Pinpoint the cell where the given text exists, returning its [x, y] midpoint coordinate. 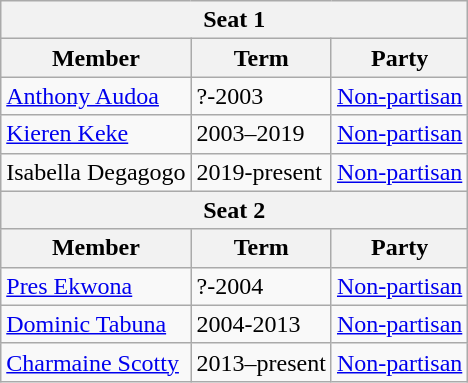
Kieren Keke [96, 134]
Charmaine Scotty [96, 362]
2003–2019 [261, 134]
2013–present [261, 362]
Dominic Tabuna [96, 324]
Anthony Audoa [96, 96]
Seat 1 [234, 20]
Pres Ekwona [96, 286]
?-2004 [261, 286]
2019-present [261, 172]
?-2003 [261, 96]
Isabella Degagogo [96, 172]
Seat 2 [234, 210]
2004-2013 [261, 324]
